Output the [X, Y] coordinate of the center of the cell containing the given text.  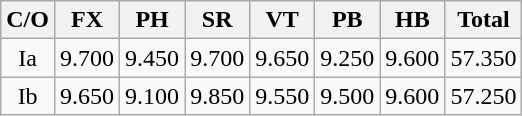
HB [412, 20]
57.350 [484, 58]
VT [282, 20]
PH [152, 20]
57.250 [484, 96]
9.100 [152, 96]
9.450 [152, 58]
9.250 [348, 58]
PB [348, 20]
Ia [28, 58]
SR [218, 20]
C/O [28, 20]
9.500 [348, 96]
9.550 [282, 96]
FX [86, 20]
Total [484, 20]
9.850 [218, 96]
Ib [28, 96]
